Pinpoint the cell where the given text exists, returning its (X, Y) midpoint coordinate. 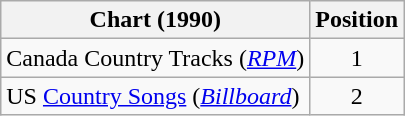
Position (357, 20)
Canada Country Tracks (RPM) (156, 58)
2 (357, 96)
US Country Songs (Billboard) (156, 96)
Chart (1990) (156, 20)
1 (357, 58)
